Return (x, y) of the center of cell containing provided text 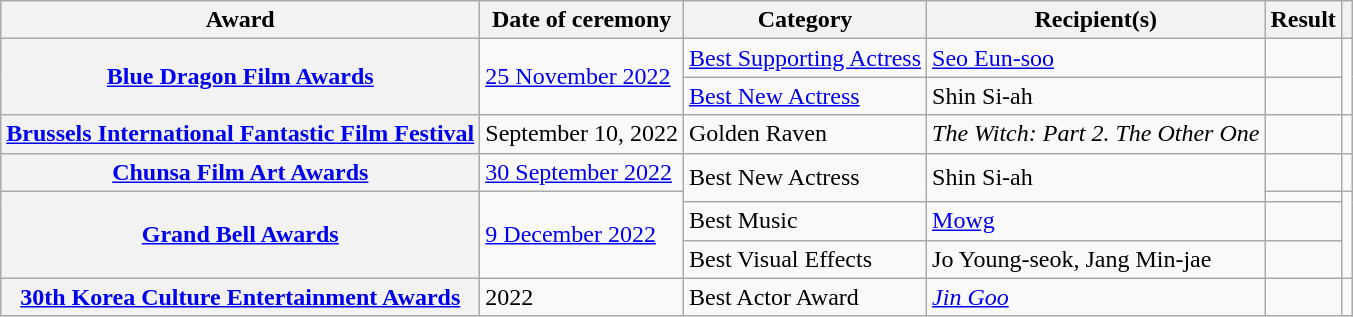
Best Music (804, 221)
Brussels International Fantastic Film Festival (240, 134)
The Witch: Part 2. The Other One (1096, 134)
9 December 2022 (582, 234)
30 September 2022 (582, 172)
Date of ceremony (582, 20)
Mowg (1096, 221)
Seo Eun-soo (1096, 58)
Result (1303, 20)
Category (804, 20)
Award (240, 20)
September 10, 2022 (582, 134)
Best Actor Award (804, 297)
30th Korea Culture Entertainment Awards (240, 297)
Grand Bell Awards (240, 234)
Best Visual Effects (804, 259)
Blue Dragon Film Awards (240, 77)
Jo Young-seok, Jang Min-jae (1096, 259)
25 November 2022 (582, 77)
Recipient(s) (1096, 20)
Golden Raven (804, 134)
Best Supporting Actress (804, 58)
Jin Goo (1096, 297)
2022 (582, 297)
Chunsa Film Art Awards (240, 172)
